Identify which cell holds the provided text, then report its (x, y) central coordinate. 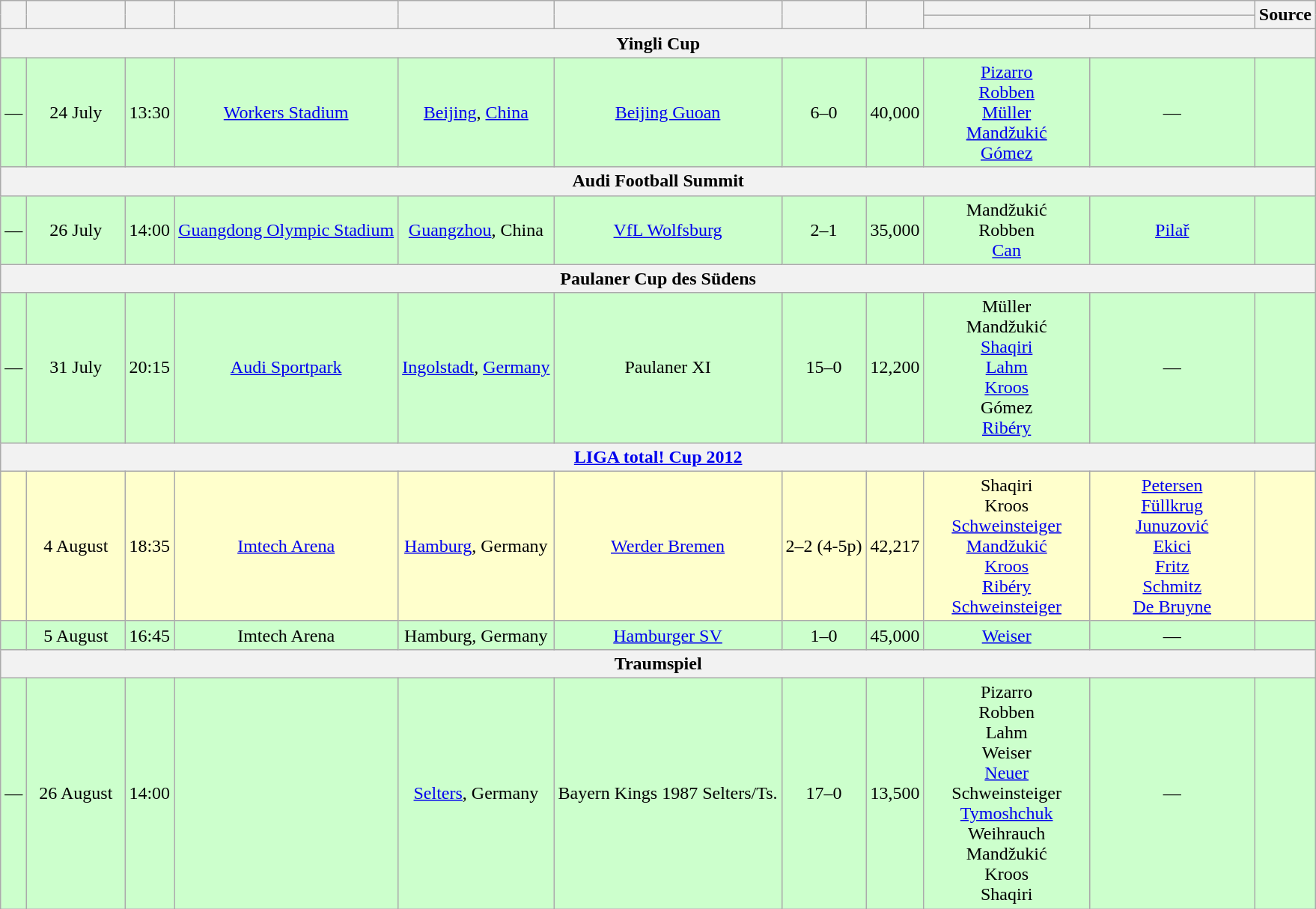
Paulaner XI (668, 368)
24 July (76, 112)
2–1 (823, 230)
20:15 (150, 368)
6–0 (823, 112)
42,217 (895, 546)
18:35 (150, 546)
Traumspiel (659, 663)
Audi Football Summit (659, 181)
Beijing Guoan (668, 112)
13:30 (150, 112)
Mandžukić Robben Can (1006, 230)
VfL Wolfsburg (668, 230)
Paulaner Cup des Südens (659, 279)
Yingli Cup (659, 43)
15–0 (823, 368)
Bayern Kings 1987 Selters/Ts. (668, 793)
45,000 (895, 635)
Beijing, China (476, 112)
Workers Stadium (286, 112)
Hamburger SV (668, 635)
Werder Bremen (668, 546)
Pilař (1172, 230)
Source (1285, 15)
LIGA total! Cup 2012 (659, 457)
Selters, Germany (476, 793)
35,000 (895, 230)
Guangzhou, China (476, 230)
1–0 (823, 635)
13,500 (895, 793)
Ingolstadt, Germany (476, 368)
31 July (76, 368)
Petersen Füllkrug Junuzović Ekici Fritz Schmitz De Bruyne (1172, 546)
Pizarro Robben Müller Mandžukić Gómez (1006, 112)
26 August (76, 793)
5 August (76, 635)
12,200 (895, 368)
40,000 (895, 112)
Audi Sportpark (286, 368)
17–0 (823, 793)
Müller Mandžukić Shaqiri Lahm Kroos Gómez Ribéry (1006, 368)
16:45 (150, 635)
Guangdong Olympic Stadium (286, 230)
4 August (76, 546)
Shaqiri Kroos Schweinsteiger Mandžukić Kroos Ribéry Schweinsteiger (1006, 546)
2–2 (4-5p) (823, 546)
Pizarro Robben Lahm Weiser Neuer Schweinsteiger Tymoshchuk Weihrauch Mandžukić Kroos Shaqiri (1006, 793)
Weiser (1006, 635)
26 July (76, 230)
